From the cell containing the given text, extract its center point as (X, Y) coordinate. 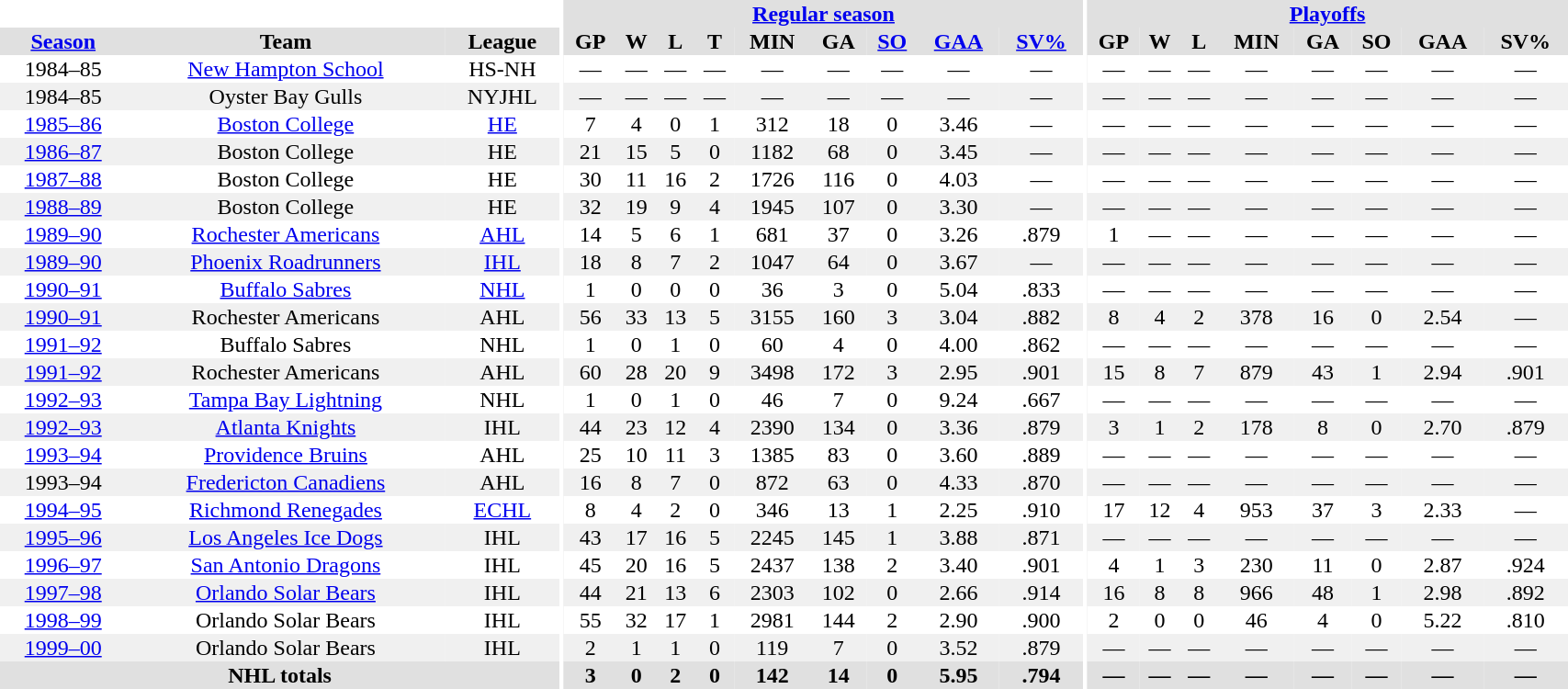
1385 (772, 455)
3.45 (959, 152)
3498 (772, 372)
.889 (1042, 455)
T (715, 41)
1986–87 (62, 152)
3.52 (959, 648)
.900 (1042, 620)
Season (62, 41)
2.94 (1442, 372)
5.22 (1442, 620)
1999–00 (62, 648)
NHL totals (279, 675)
102 (839, 593)
83 (839, 455)
.810 (1525, 620)
19 (636, 207)
178 (1257, 427)
45 (590, 565)
NYJHL (502, 96)
879 (1257, 372)
134 (839, 427)
10 (636, 455)
2.33 (1442, 510)
119 (772, 648)
172 (839, 372)
144 (839, 620)
160 (839, 317)
312 (772, 124)
Regular season (823, 14)
28 (636, 372)
.862 (1042, 344)
378 (1257, 317)
142 (772, 675)
138 (839, 565)
2.25 (959, 510)
64 (839, 262)
145 (839, 537)
3.60 (959, 455)
ECHL (502, 510)
23 (636, 427)
5.95 (959, 675)
3.40 (959, 565)
1182 (772, 152)
966 (1257, 593)
2.90 (959, 620)
5.04 (959, 289)
Fredericton Canadiens (285, 482)
Oyster Bay Gulls (285, 96)
HS-NH (502, 69)
.924 (1525, 565)
3.67 (959, 262)
25 (590, 455)
4.03 (959, 179)
.882 (1042, 317)
30 (590, 179)
953 (1257, 510)
346 (772, 510)
.910 (1042, 510)
1988–89 (62, 207)
3.04 (959, 317)
2437 (772, 565)
Atlanta Knights (285, 427)
.667 (1042, 400)
1985–86 (62, 124)
Tampa Bay Lightning (285, 400)
33 (636, 317)
Team (285, 41)
.914 (1042, 593)
2.70 (1442, 427)
1995–96 (62, 537)
872 (772, 482)
Los Angeles Ice Dogs (285, 537)
68 (839, 152)
1987–88 (62, 179)
63 (839, 482)
1994–95 (62, 510)
2390 (772, 427)
.833 (1042, 289)
3.30 (959, 207)
3155 (772, 317)
681 (772, 234)
55 (590, 620)
116 (839, 179)
1945 (772, 207)
Playoffs (1328, 14)
3.26 (959, 234)
9.24 (959, 400)
1998–99 (62, 620)
1997–98 (62, 593)
48 (1323, 593)
4.00 (959, 344)
San Antonio Dragons (285, 565)
New Hampton School (285, 69)
4.33 (959, 482)
Richmond Renegades (285, 510)
56 (590, 317)
3.36 (959, 427)
2981 (772, 620)
2.98 (1442, 593)
.794 (1042, 675)
.870 (1042, 482)
230 (1257, 565)
1726 (772, 179)
2.54 (1442, 317)
36 (772, 289)
107 (839, 207)
Providence Bruins (285, 455)
League (502, 41)
1047 (772, 262)
Phoenix Roadrunners (285, 262)
3.88 (959, 537)
2.95 (959, 372)
.892 (1525, 593)
.871 (1042, 537)
2.66 (959, 593)
3.46 (959, 124)
2245 (772, 537)
2.87 (1442, 565)
1996–97 (62, 565)
2303 (772, 593)
